Return [X, Y] of the center of cell containing provided text 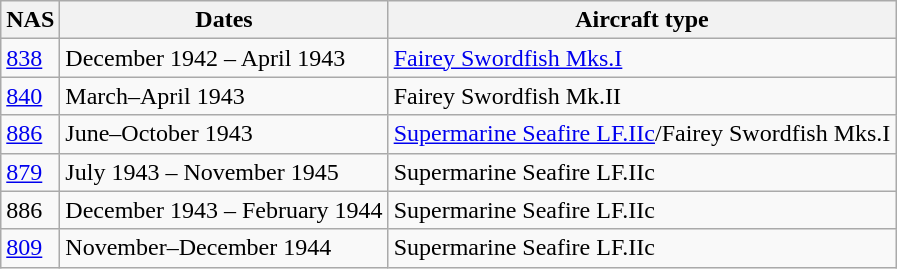
NAS [30, 20]
809 [30, 248]
Supermarine Seafire LF.IIc/Fairey Swordfish Mks.I [642, 134]
July 1943 – November 1945 [224, 172]
June–October 1943 [224, 134]
Dates [224, 20]
Aircraft type [642, 20]
838 [30, 58]
December 1942 – April 1943 [224, 58]
November–December 1944 [224, 248]
Fairey Swordfish Mk.II [642, 96]
December 1943 – February 1944 [224, 210]
840 [30, 96]
March–April 1943 [224, 96]
Fairey Swordfish Mks.I [642, 58]
879 [30, 172]
